Find where the given text appears and provide that cell's center as [X, Y] coordinate. 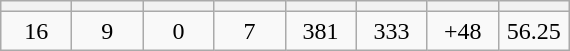
+48 [462, 31]
333 [392, 31]
56.25 [534, 31]
0 [178, 31]
16 [36, 31]
381 [320, 31]
9 [108, 31]
7 [250, 31]
